Search for the cell housing the specified text and yield its [x, y] center coordinate. 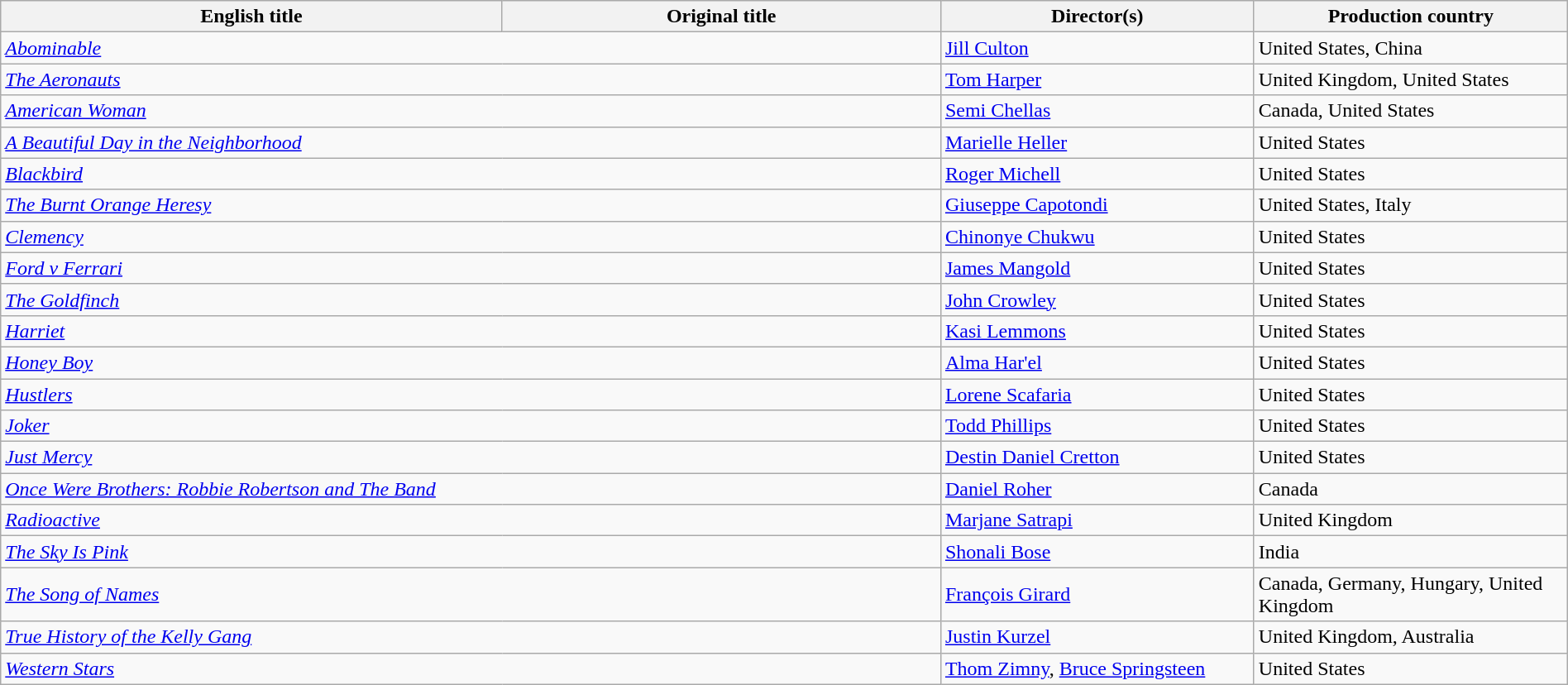
The Aeronauts [471, 79]
Thom Zimny, Bruce Springsteen [1097, 668]
Canada [1411, 489]
Marielle Heller [1097, 142]
Abominable [471, 48]
United Kingdom [1411, 520]
Director(s) [1097, 17]
Canada, United States [1411, 111]
The Song of Names [471, 594]
India [1411, 552]
Semi Chellas [1097, 111]
Daniel Roher [1097, 489]
Lorene Scafaria [1097, 395]
The Sky Is Pink [471, 552]
United States, China [1411, 48]
Just Mercy [471, 457]
Tom Harper [1097, 79]
True History of the Kelly Gang [471, 637]
Destin Daniel Cretton [1097, 457]
Canada, Germany, Hungary, United Kingdom [1411, 594]
The Goldfinch [471, 299]
John Crowley [1097, 299]
Roger Michell [1097, 174]
Joker [471, 426]
Production country [1411, 17]
Giuseppe Capotondi [1097, 205]
The Burnt Orange Heresy [471, 205]
James Mangold [1097, 268]
Justin Kurzel [1097, 637]
Original title [721, 17]
Blackbird [471, 174]
François Girard [1097, 594]
United Kingdom, United States [1411, 79]
Hustlers [471, 395]
A Beautiful Day in the Neighborhood [471, 142]
Alma Har'el [1097, 362]
Todd Phillips [1097, 426]
American Woman [471, 111]
Radioactive [471, 520]
United States, Italy [1411, 205]
English title [251, 17]
Shonali Bose [1097, 552]
Harriet [471, 331]
Clemency [471, 237]
Kasi Lemmons [1097, 331]
Ford v Ferrari [471, 268]
Marjane Satrapi [1097, 520]
Once Were Brothers: Robbie Robertson and The Band [471, 489]
Chinonye Chukwu [1097, 237]
Honey Boy [471, 362]
Western Stars [471, 668]
Jill Culton [1097, 48]
United Kingdom, Australia [1411, 637]
